Extract the [X, Y] coordinate from the center of the cell holding the provided text.  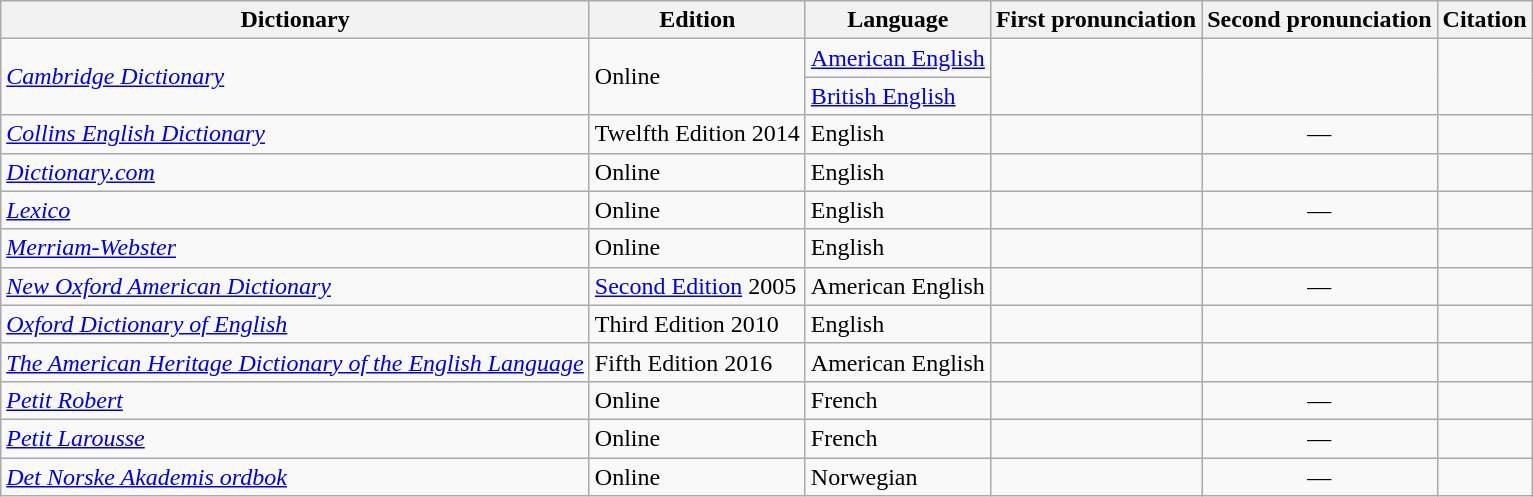
Citation [1484, 20]
Language [898, 20]
The American Heritage Dictionary of the English Language [296, 362]
Second pronunciation [1320, 20]
Collins English Dictionary [296, 134]
New Oxford American Dictionary [296, 286]
Norwegian [898, 477]
Petit Robert [296, 400]
Dictionary.com [296, 172]
Third Edition 2010 [697, 324]
Merriam-Webster [296, 248]
Twelfth Edition 2014 [697, 134]
Cambridge Dictionary [296, 77]
First pronunciation [1096, 20]
Oxford Dictionary of English [296, 324]
Petit Larousse [296, 438]
Det Norske Akademis ordbok [296, 477]
Edition [697, 20]
Dictionary [296, 20]
British English [898, 96]
Second Edition 2005 [697, 286]
Lexico [296, 210]
Fifth Edition 2016 [697, 362]
